Identify which cell holds the provided text, then report its [X, Y] central coordinate. 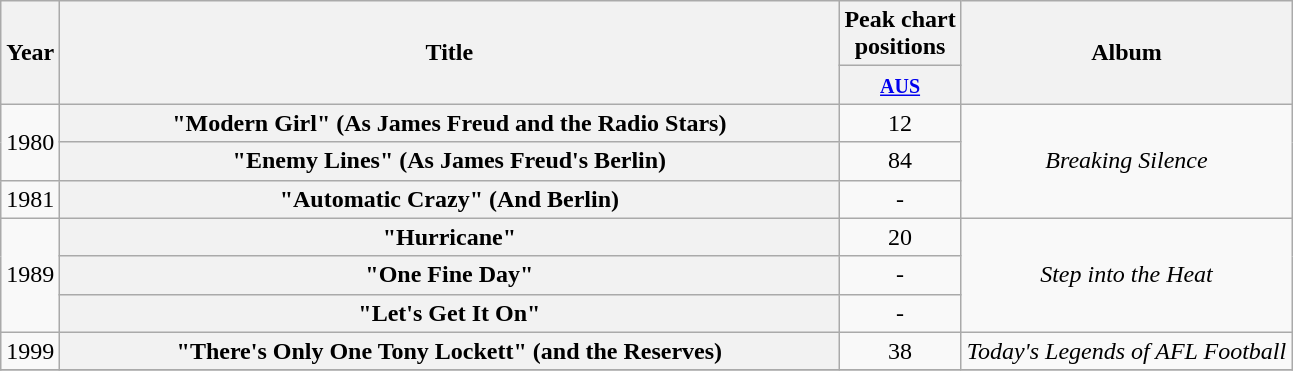
20 [900, 237]
1989 [30, 275]
Step into the Heat [1126, 275]
Peak chartpositions [900, 34]
Breaking Silence [1126, 161]
"There's Only One Tony Lockett" (and the Reserves) [450, 351]
"Modern Girl" (As James Freud and the Radio Stars) [450, 123]
"Let's Get It On" [450, 313]
1981 [30, 199]
Album [1126, 52]
Title [450, 52]
"Hurricane" [450, 237]
38 [900, 351]
Today's Legends of AFL Football [1126, 351]
1980 [30, 142]
1999 [30, 351]
"Automatic Crazy" (And Berlin) [450, 199]
12 [900, 123]
"Enemy Lines" (As James Freud's Berlin) [450, 161]
"One Fine Day" [450, 275]
AUS [900, 85]
84 [900, 161]
Year [30, 52]
